Extract the [X, Y] coordinate from the center of the cell holding the provided text.  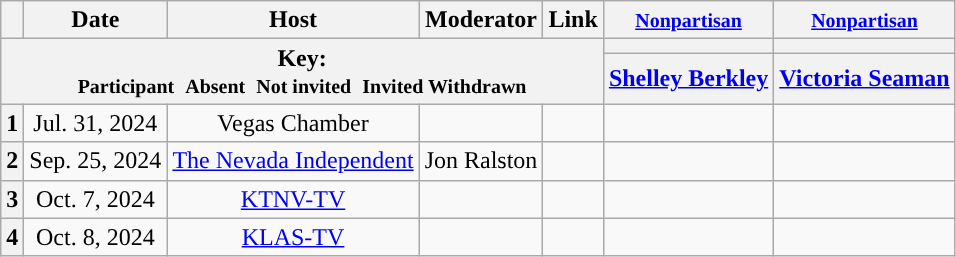
Victoria Seaman [864, 78]
Jul. 31, 2024 [96, 123]
Oct. 7, 2024 [96, 199]
Vegas Chamber [293, 123]
Moderator [481, 20]
Link [573, 20]
Oct. 8, 2024 [96, 237]
Date [96, 20]
Key: Participant Absent Not invited Invited Withdrawn [302, 72]
3 [12, 199]
KLAS-TV [293, 237]
Sep. 25, 2024 [96, 161]
The Nevada Independent [293, 161]
Host [293, 20]
2 [12, 161]
Shelley Berkley [688, 78]
KTNV-TV [293, 199]
Jon Ralston [481, 161]
1 [12, 123]
4 [12, 237]
